Return the [x, y] coordinate for the center point of the cell that contains the specified text.  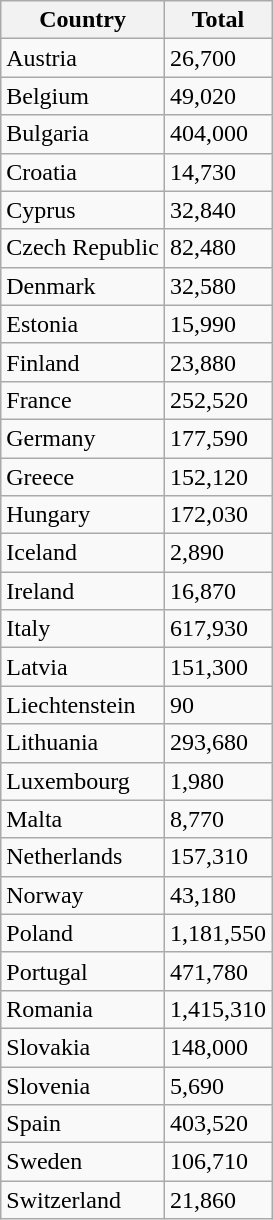
Ireland [83, 591]
Hungary [83, 515]
Bulgaria [83, 134]
14,730 [218, 172]
8,770 [218, 819]
Lithuania [83, 743]
Romania [83, 1009]
Austria [83, 58]
148,000 [218, 1047]
157,310 [218, 857]
Portugal [83, 971]
Sweden [83, 1162]
Estonia [83, 324]
26,700 [218, 58]
151,300 [218, 667]
Czech Republic [83, 248]
90 [218, 705]
Slovenia [83, 1085]
23,880 [218, 362]
France [83, 400]
Norway [83, 895]
Slovakia [83, 1047]
15,990 [218, 324]
403,520 [218, 1124]
617,930 [218, 629]
471,780 [218, 971]
Country [83, 20]
Finland [83, 362]
Belgium [83, 96]
Croatia [83, 172]
Greece [83, 477]
Malta [83, 819]
Cyprus [83, 210]
Liechtenstein [83, 705]
Spain [83, 1124]
Iceland [83, 553]
Total [218, 20]
32,580 [218, 286]
2,890 [218, 553]
16,870 [218, 591]
Latvia [83, 667]
404,000 [218, 134]
Luxembourg [83, 781]
21,860 [218, 1200]
293,680 [218, 743]
177,590 [218, 438]
82,480 [218, 248]
172,030 [218, 515]
106,710 [218, 1162]
152,120 [218, 477]
Netherlands [83, 857]
1,980 [218, 781]
Switzerland [83, 1200]
Germany [83, 438]
252,520 [218, 400]
1,415,310 [218, 1009]
Denmark [83, 286]
1,181,550 [218, 933]
43,180 [218, 895]
Poland [83, 933]
Italy [83, 629]
5,690 [218, 1085]
49,020 [218, 96]
32,840 [218, 210]
